Detect which cell encompasses the target text, then output its (x, y) center coordinate. 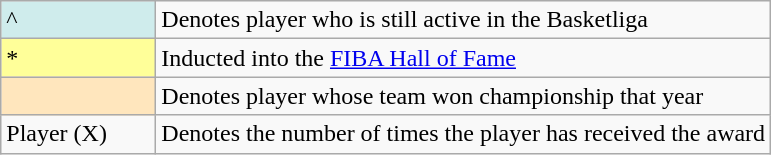
Denotes player who is still active in the Basketliga (464, 20)
^ (78, 20)
* (78, 58)
Denotes the number of times the player has received the award (464, 134)
Inducted into the FIBA Hall of Fame (464, 58)
Denotes player whose team won championship that year (464, 96)
Player (X) (78, 134)
